Find where the given text appears and provide that cell's center as (x, y) coordinate. 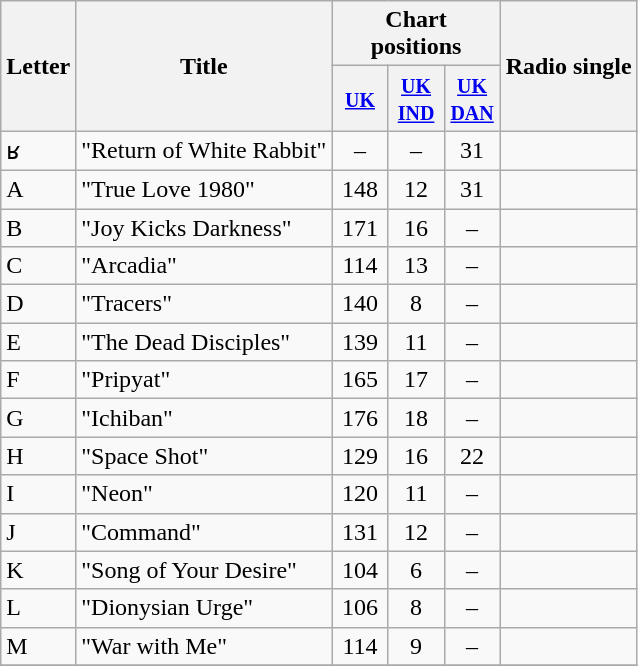
171 (360, 227)
UKIND (416, 98)
A (38, 189)
"Command" (204, 532)
104 (360, 570)
129 (360, 456)
139 (360, 342)
18 (416, 418)
6 (416, 570)
ʁ (38, 151)
106 (360, 608)
J (38, 532)
"Space Shot" (204, 456)
140 (360, 304)
UKDAN (472, 98)
K (38, 570)
B (38, 227)
L (38, 608)
176 (360, 418)
H (38, 456)
"The Dead Disciples" (204, 342)
9 (416, 646)
"Pripyat" (204, 380)
M (38, 646)
UK (360, 98)
"Tracers" (204, 304)
"True Love 1980" (204, 189)
165 (360, 380)
F (38, 380)
D (38, 304)
Letter (38, 66)
17 (416, 380)
Chart positions (416, 34)
131 (360, 532)
E (38, 342)
Radio single (568, 66)
148 (360, 189)
"Arcadia" (204, 266)
"Joy Kicks Darkness" (204, 227)
C (38, 266)
22 (472, 456)
Title (204, 66)
"War with Me" (204, 646)
"Neon" (204, 494)
"Return of White Rabbit" (204, 151)
"Ichiban" (204, 418)
I (38, 494)
"Song of Your Desire" (204, 570)
"Dionysian Urge" (204, 608)
120 (360, 494)
G (38, 418)
13 (416, 266)
